For the text-containing cell, return its midpoint in (x, y) coordinate format. 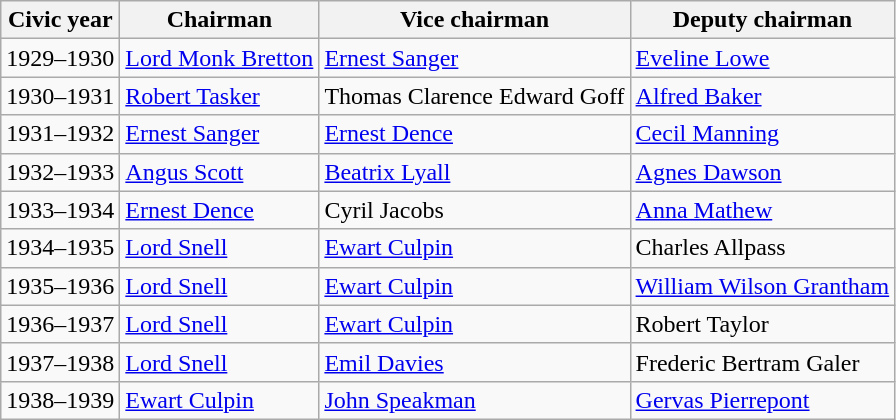
Civic year (60, 20)
Robert Tasker (220, 96)
Chairman (220, 20)
Deputy chairman (762, 20)
Anna Mathew (762, 210)
William Wilson Grantham (762, 286)
1929–1930 (60, 58)
Vice chairman (474, 20)
Agnes Dawson (762, 172)
Beatrix Lyall (474, 172)
John Speakman (474, 400)
Charles Allpass (762, 248)
Eveline Lowe (762, 58)
Gervas Pierrepont (762, 400)
Cecil Manning (762, 134)
1938–1939 (60, 400)
1933–1934 (60, 210)
1934–1935 (60, 248)
Frederic Bertram Galer (762, 362)
Emil Davies (474, 362)
1937–1938 (60, 362)
1936–1937 (60, 324)
Thomas Clarence Edward Goff (474, 96)
1930–1931 (60, 96)
1932–1933 (60, 172)
Robert Taylor (762, 324)
Alfred Baker (762, 96)
1935–1936 (60, 286)
Angus Scott (220, 172)
Cyril Jacobs (474, 210)
Lord Monk Bretton (220, 58)
1931–1932 (60, 134)
